For the text-containing cell, return its midpoint in (X, Y) coordinate format. 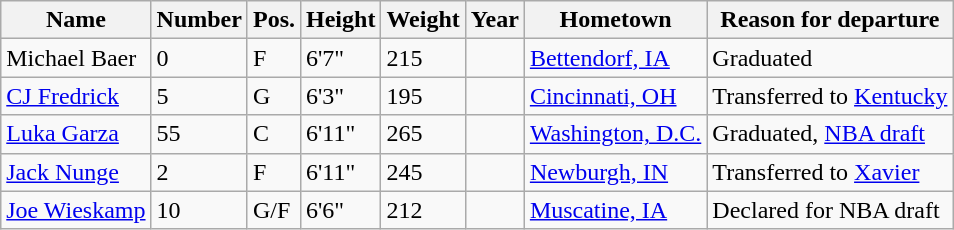
212 (423, 210)
Transferred to Kentucky (830, 96)
Newburgh, IN (615, 172)
265 (423, 134)
6'3" (341, 96)
6'6" (341, 210)
C (274, 134)
Name (76, 20)
Hometown (615, 20)
55 (199, 134)
Number (199, 20)
Declared for NBA draft (830, 210)
0 (199, 58)
Bettendorf, IA (615, 58)
Jack Nunge (76, 172)
Graduated, NBA draft (830, 134)
Muscatine, IA (615, 210)
6'7" (341, 58)
CJ Fredrick (76, 96)
Cincinnati, OH (615, 96)
195 (423, 96)
Washington, D.C. (615, 134)
245 (423, 172)
10 (199, 210)
215 (423, 58)
Transferred to Xavier (830, 172)
Year (494, 20)
Graduated (830, 58)
Luka Garza (76, 134)
Pos. (274, 20)
G (274, 96)
G/F (274, 210)
2 (199, 172)
Height (341, 20)
Weight (423, 20)
Michael Baer (76, 58)
Joe Wieskamp (76, 210)
Reason for departure (830, 20)
5 (199, 96)
